Determine the [X, Y] coordinate at the center of the cell enclosing the given text.  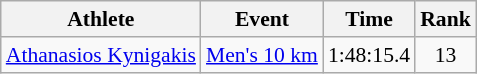
1:48:15.4 [369, 55]
Event [262, 19]
Time [369, 19]
Men's 10 km [262, 55]
Athanasios Kynigakis [101, 55]
13 [446, 55]
Rank [446, 19]
Athlete [101, 19]
